Pinpoint the cell where the given text exists, returning its (x, y) midpoint coordinate. 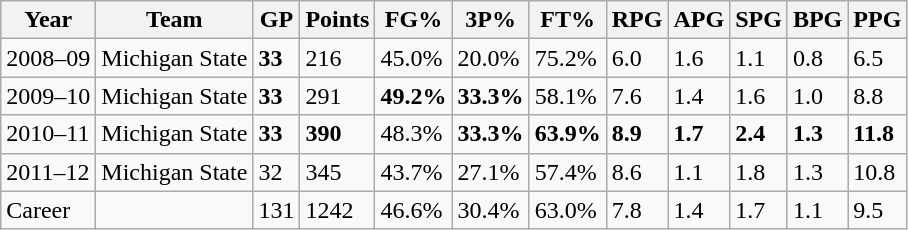
8.9 (637, 134)
7.8 (637, 210)
8.8 (878, 96)
30.4% (490, 210)
2008–09 (48, 58)
RPG (637, 20)
10.8 (878, 172)
27.1% (490, 172)
7.6 (637, 96)
20.0% (490, 58)
8.6 (637, 172)
BPG (817, 20)
63.0% (568, 210)
0.8 (817, 58)
1.0 (817, 96)
390 (338, 134)
291 (338, 96)
75.2% (568, 58)
2.4 (759, 134)
9.5 (878, 210)
1.8 (759, 172)
6.5 (878, 58)
APG (699, 20)
Team (174, 20)
49.2% (414, 96)
6.0 (637, 58)
58.1% (568, 96)
GP (276, 20)
Career (48, 210)
FG% (414, 20)
46.6% (414, 210)
PPG (878, 20)
32 (276, 172)
Year (48, 20)
45.0% (414, 58)
63.9% (568, 134)
131 (276, 210)
11.8 (878, 134)
2010–11 (48, 134)
2009–10 (48, 96)
FT% (568, 20)
48.3% (414, 134)
1242 (338, 210)
2011–12 (48, 172)
57.4% (568, 172)
43.7% (414, 172)
345 (338, 172)
Points (338, 20)
SPG (759, 20)
216 (338, 58)
3P% (490, 20)
